Find where the given text appears and provide that cell's center as (X, Y) coordinate. 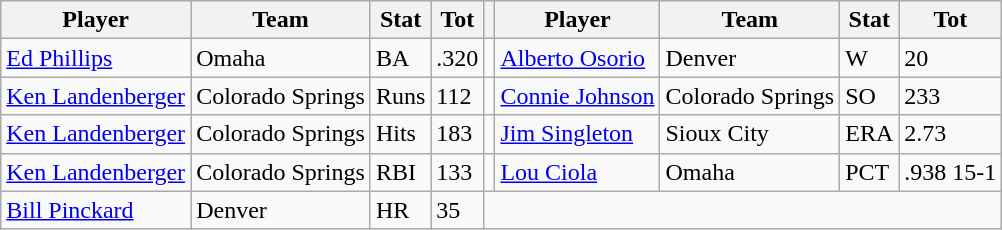
HR (400, 210)
PCT (870, 172)
Hits (400, 134)
SO (870, 96)
112 (458, 96)
Lou Ciola (578, 172)
Runs (400, 96)
233 (950, 96)
Jim Singleton (578, 134)
Sioux City (750, 134)
Alberto Osorio (578, 58)
183 (458, 134)
20 (950, 58)
.938 15-1 (950, 172)
RBI (400, 172)
35 (458, 210)
ERA (870, 134)
Bill Pinckard (96, 210)
Ed Phillips (96, 58)
BA (400, 58)
Connie Johnson (578, 96)
.320 (458, 58)
W (870, 58)
133 (458, 172)
2.73 (950, 134)
